Return (X, Y) of the center of cell containing provided text 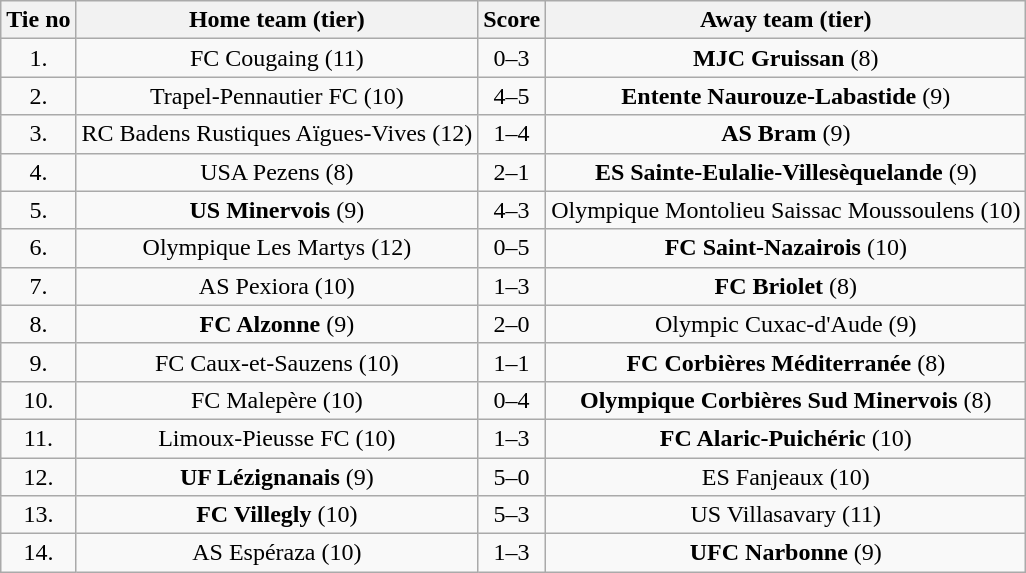
FC Briolet (8) (786, 286)
8. (38, 324)
FC Malepère (10) (277, 400)
11. (38, 438)
UF Lézignanais (9) (277, 477)
0–3 (512, 58)
1–1 (512, 362)
10. (38, 400)
FC Corbières Méditerranée (8) (786, 362)
RC Badens Rustiques Aïgues-Vives (12) (277, 134)
7. (38, 286)
USA Pezens (8) (277, 172)
Olympic Cuxac-d'Aude (9) (786, 324)
US Minervois (9) (277, 210)
2. (38, 96)
3. (38, 134)
ES Sainte-Eulalie-Villesèquelande (9) (786, 172)
2–0 (512, 324)
Trapel-Pennautier FC (10) (277, 96)
12. (38, 477)
0–5 (512, 248)
4–3 (512, 210)
Limoux-Pieusse FC (10) (277, 438)
13. (38, 515)
US Villasavary (11) (786, 515)
4–5 (512, 96)
Olympique Corbières Sud Minervois (8) (786, 400)
FC Cougaing (11) (277, 58)
14. (38, 553)
Home team (tier) (277, 20)
MJC Gruissan (8) (786, 58)
FC Villegly (10) (277, 515)
4. (38, 172)
FC Caux-et-Sauzens (10) (277, 362)
Olympique Montolieu Saissac Moussoulens (10) (786, 210)
Entente Naurouze-Labastide (9) (786, 96)
Away team (tier) (786, 20)
FC Alaric-Puichéric (10) (786, 438)
2–1 (512, 172)
6. (38, 248)
Olympique Les Martys (12) (277, 248)
5–3 (512, 515)
Tie no (38, 20)
5. (38, 210)
Score (512, 20)
0–4 (512, 400)
9. (38, 362)
AS Espéraza (10) (277, 553)
FC Saint-Nazairois (10) (786, 248)
ES Fanjeaux (10) (786, 477)
UFC Narbonne (9) (786, 553)
5–0 (512, 477)
1. (38, 58)
1–4 (512, 134)
AS Bram (9) (786, 134)
FC Alzonne (9) (277, 324)
AS Pexiora (10) (277, 286)
